Provide the (X, Y) coordinate of the cell's center where the given text is located.  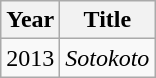
2013 (30, 58)
Sotokoto (108, 58)
Year (30, 20)
Title (108, 20)
